Capture the cell that displays the provided text and extract its [x, y] central coordinate. 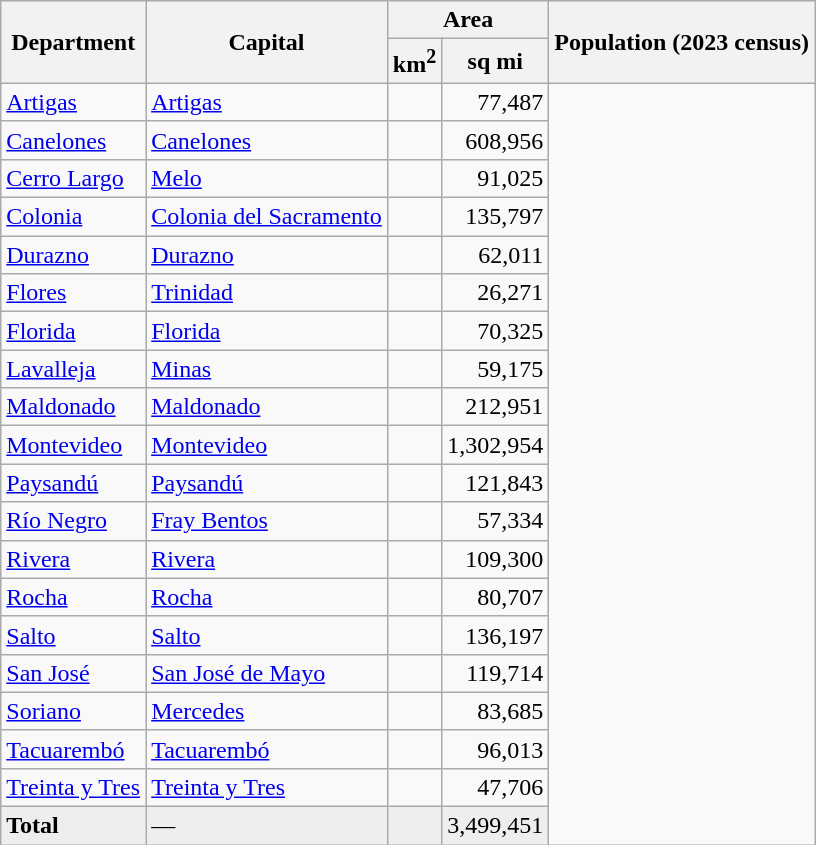
Lavalleja [74, 369]
59,175 [496, 369]
Total [74, 826]
km2 [414, 62]
Population (2023 census) [682, 42]
47,706 [496, 787]
Colonia [74, 217]
3,499,451 [496, 826]
Fray Bentos [267, 521]
Soriano [74, 711]
57,334 [496, 521]
Mercedes [267, 711]
80,707 [496, 597]
Department [74, 42]
Capital [267, 42]
135,797 [496, 217]
70,325 [496, 331]
Colonia del Sacramento [267, 217]
— [267, 826]
Río Negro [74, 521]
26,271 [496, 293]
212,951 [496, 407]
1,302,954 [496, 445]
San José [74, 673]
109,300 [496, 559]
119,714 [496, 673]
608,956 [496, 140]
Melo [267, 178]
77,487 [496, 102]
San José de Mayo [267, 673]
Minas [267, 369]
83,685 [496, 711]
62,011 [496, 255]
Flores [74, 293]
91,025 [496, 178]
Area [468, 20]
Trinidad [267, 293]
121,843 [496, 483]
96,013 [496, 749]
sq mi [496, 62]
Cerro Largo [74, 178]
136,197 [496, 635]
